Return [X, Y] of the center of cell containing provided text 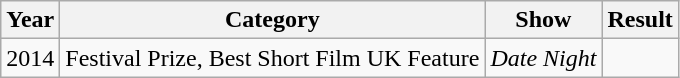
Date Night [544, 58]
Result [640, 20]
Festival Prize, Best Short Film UK Feature [272, 58]
Show [544, 20]
Category [272, 20]
Year [30, 20]
2014 [30, 58]
